Extract the (x, y) coordinate from the center of the cell holding the provided text.  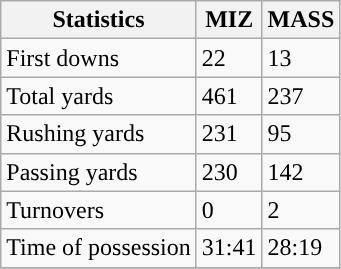
Total yards (99, 96)
Turnovers (99, 210)
13 (301, 58)
Rushing yards (99, 134)
0 (229, 210)
Passing yards (99, 172)
142 (301, 172)
MASS (301, 20)
31:41 (229, 248)
231 (229, 134)
Time of possession (99, 248)
461 (229, 96)
95 (301, 134)
2 (301, 210)
22 (229, 58)
First downs (99, 58)
Statistics (99, 20)
MIZ (229, 20)
28:19 (301, 248)
237 (301, 96)
230 (229, 172)
